Identify which cell holds the provided text, then report its [x, y] central coordinate. 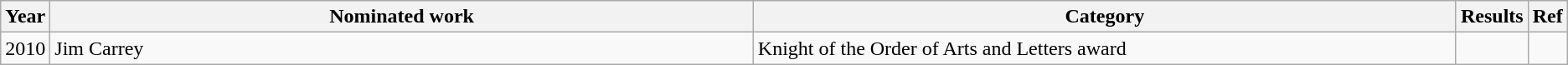
Results [1492, 17]
Jim Carrey [402, 48]
Ref [1548, 17]
Nominated work [402, 17]
Category [1104, 17]
Knight of the Order of Arts and Letters award [1104, 48]
Year [25, 17]
2010 [25, 48]
